Return (X, Y) of the center of cell containing provided text 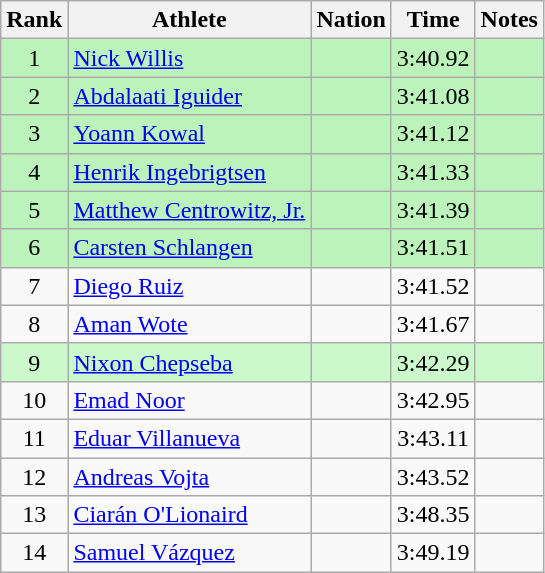
4 (34, 172)
3:43.52 (433, 477)
5 (34, 210)
Diego Ruiz (190, 286)
10 (34, 400)
Yoann Kowal (190, 134)
3:41.39 (433, 210)
Emad Noor (190, 400)
3:41.51 (433, 248)
3 (34, 134)
Eduar Villanueva (190, 438)
3:42.29 (433, 362)
3:41.12 (433, 134)
Notes (509, 20)
3:40.92 (433, 58)
6 (34, 248)
12 (34, 477)
3:41.08 (433, 96)
3:41.33 (433, 172)
3:41.52 (433, 286)
3:49.19 (433, 553)
11 (34, 438)
Aman Wote (190, 324)
Henrik Ingebrigtsen (190, 172)
9 (34, 362)
Time (433, 20)
Nation (351, 20)
7 (34, 286)
Ciarán O'Lionaird (190, 515)
Matthew Centrowitz, Jr. (190, 210)
Samuel Vázquez (190, 553)
8 (34, 324)
2 (34, 96)
Carsten Schlangen (190, 248)
Abdalaati Iguider (190, 96)
13 (34, 515)
1 (34, 58)
Nixon Chepseba (190, 362)
Andreas Vojta (190, 477)
3:41.67 (433, 324)
Nick Willis (190, 58)
3:48.35 (433, 515)
14 (34, 553)
3:43.11 (433, 438)
Rank (34, 20)
Athlete (190, 20)
3:42.95 (433, 400)
